Output the [x, y] coordinate of the center of the cell containing the given text.  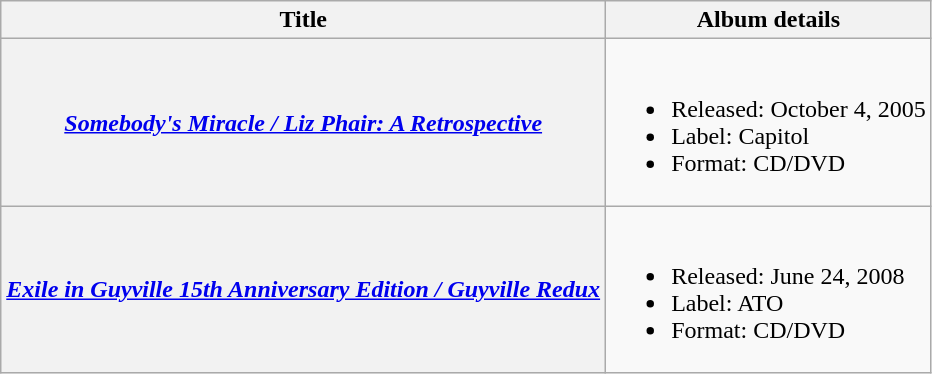
Exile in Guyville 15th Anniversary Edition / Guyville Redux [304, 290]
Released: October 4, 2005Label: CapitolFormat: CD/DVD [769, 122]
Released: June 24, 2008Label: ATOFormat: CD/DVD [769, 290]
Title [304, 20]
Somebody's Miracle / Liz Phair: A Retrospective [304, 122]
Album details [769, 20]
